Identify which cell holds the provided text, then report its [x, y] central coordinate. 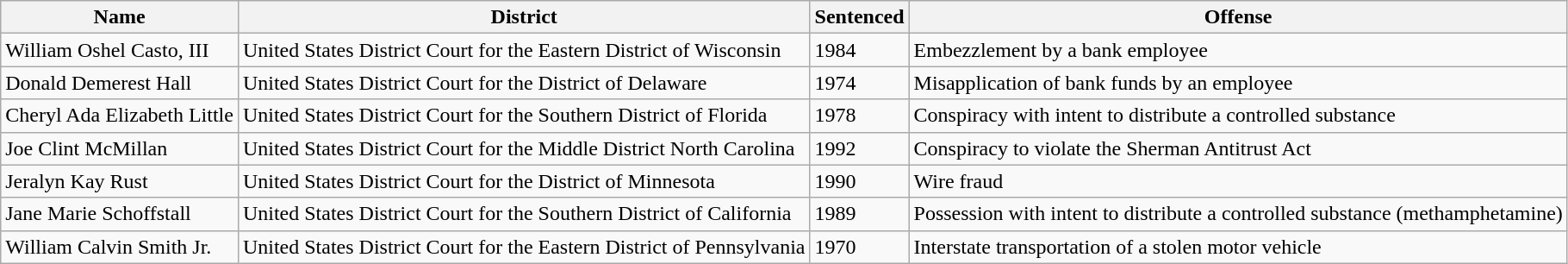
Conspiracy to violate the Sherman Antitrust Act [1238, 148]
1970 [860, 247]
United States District Court for the District of Delaware [524, 83]
Offense [1238, 17]
Jane Marie Schoffstall [120, 214]
United States District Court for the Southern District of California [524, 214]
Embezzlement by a bank employee [1238, 50]
1974 [860, 83]
Jeralyn Kay Rust [120, 181]
1984 [860, 50]
William Calvin Smith Jr. [120, 247]
Wire fraud [1238, 181]
Donald Demerest Hall [120, 83]
United States District Court for the Middle District North Carolina [524, 148]
Interstate transportation of a stolen motor vehicle [1238, 247]
Conspiracy with intent to distribute a controlled substance [1238, 116]
1978 [860, 116]
United States District Court for the Eastern District of Wisconsin [524, 50]
1990 [860, 181]
Joe Clint McMillan [120, 148]
Cheryl Ada Elizabeth Little [120, 116]
United States District Court for the Eastern District of Pennsylvania [524, 247]
District [524, 17]
United States District Court for the Southern District of Florida [524, 116]
1992 [860, 148]
Misapplication of bank funds by an employee [1238, 83]
Sentenced [860, 17]
Possession with intent to distribute a controlled substance (methamphetamine) [1238, 214]
1989 [860, 214]
Name [120, 17]
United States District Court for the District of Minnesota [524, 181]
William Oshel Casto, III [120, 50]
